Return (x, y) of the center of cell containing provided text 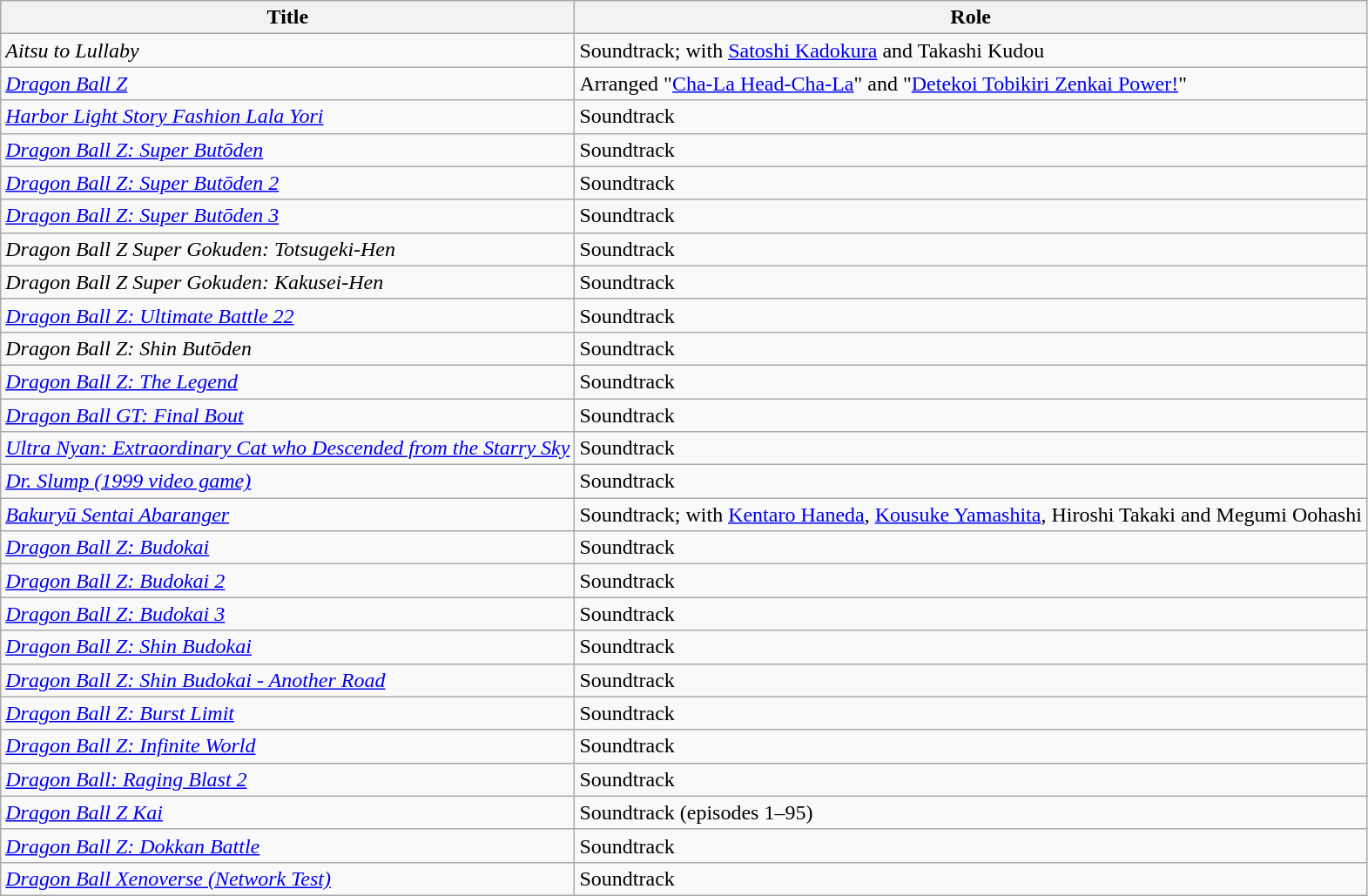
Title (287, 17)
Dragon Ball Z: Budokai 2 (287, 581)
Ultra Nyan: Extraordinary Cat who Descended from the Starry Sky (287, 448)
Dragon Ball Z (287, 84)
Dragon Ball Z: The Legend (287, 381)
Soundtrack; with Kentaro Haneda, Kousuke Yamashita, Hiroshi Takaki and Megumi Oohashi (970, 515)
Dragon Ball Z: Shin Budokai - Another Road (287, 680)
Dragon Ball GT: Final Bout (287, 415)
Dragon Ball: Raging Blast 2 (287, 779)
Soundtrack; with Satoshi Kadokura and Takashi Kudou (970, 51)
Dragon Ball Z: Super Butōden 3 (287, 216)
Soundtrack (episodes 1–95) (970, 812)
Dragon Ball Z Super Gokuden: Kakusei-Hen (287, 282)
Dragon Ball Z: Burst Limit (287, 713)
Arranged "Cha-La Head-Cha-La" and "Detekoi Tobikiri Zenkai Power!" (970, 84)
Dragon Ball Z Kai (287, 812)
Dragon Ball Z Super Gokuden: Totsugeki-Hen (287, 249)
Aitsu to Lullaby (287, 51)
Dragon Ball Z: Super Butōden 2 (287, 183)
Role (970, 17)
Dragon Ball Z: Budokai (287, 548)
Dragon Ball Z: Budokai 3 (287, 614)
Dragon Ball Z: Shin Butōden (287, 348)
Dragon Ball Z: Shin Budokai (287, 647)
Dragon Ball Xenoverse (Network Test) (287, 879)
Bakuryū Sentai Abaranger (287, 515)
Dr. Slump (1999 video game) (287, 482)
Dragon Ball Z: Super Butōden (287, 150)
Harbor Light Story Fashion Lala Yori (287, 117)
Dragon Ball Z: Ultimate Battle 22 (287, 315)
Dragon Ball Z: Infinite World (287, 746)
Dragon Ball Z: Dokkan Battle (287, 845)
